Capture the cell that displays the provided text and extract its [x, y] central coordinate. 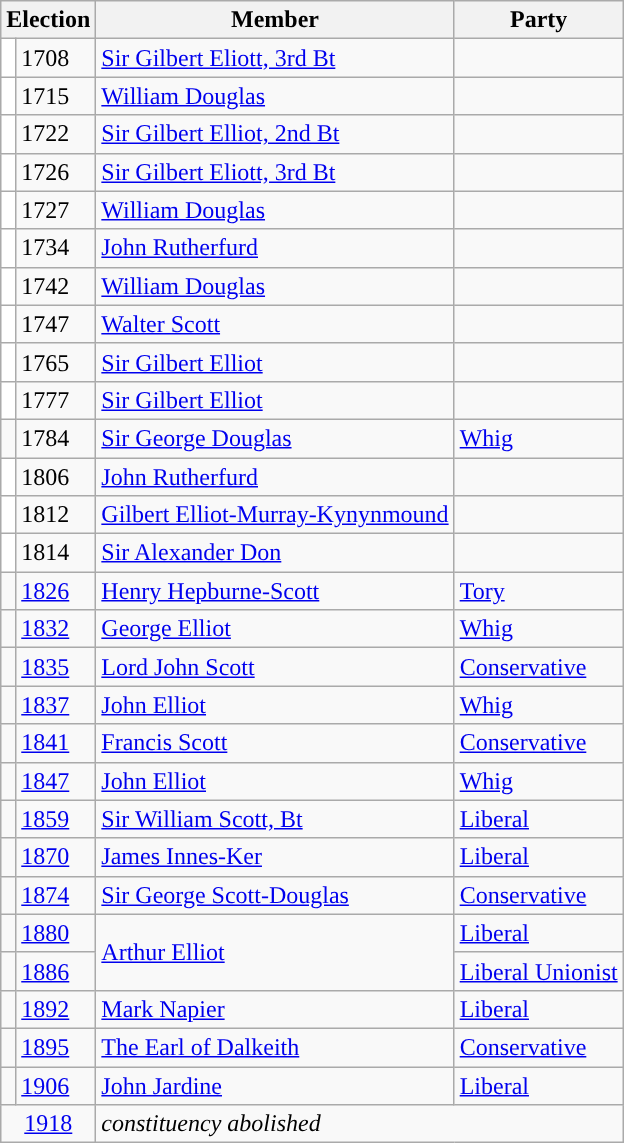
1886 [56, 971]
1918 [48, 1124]
1874 [56, 895]
1708 [56, 58]
Henry Hepburne-Scott [275, 591]
1832 [56, 629]
Arthur Elliot [275, 952]
1906 [56, 1085]
Liberal Unionist [538, 971]
Tory [538, 591]
1880 [56, 933]
1765 [56, 362]
1859 [56, 819]
1892 [56, 1009]
constituency abolished [360, 1124]
Lord John Scott [275, 667]
George Elliot [275, 629]
Francis Scott [275, 743]
1895 [56, 1047]
John Jardine [275, 1085]
Sir George Scott-Douglas [275, 895]
Walter Scott [275, 324]
1747 [56, 324]
1837 [56, 705]
Sir Gilbert Elliot, 2nd Bt [275, 134]
1715 [56, 96]
Sir William Scott, Bt [275, 819]
1734 [56, 248]
1742 [56, 286]
Mark Napier [275, 1009]
Sir George Douglas [275, 438]
1826 [56, 591]
Election [48, 20]
The Earl of Dalkeith [275, 1047]
1870 [56, 857]
1841 [56, 743]
1812 [56, 515]
1726 [56, 172]
1835 [56, 667]
James Innes-Ker [275, 857]
1806 [56, 477]
1722 [56, 134]
Sir Alexander Don [275, 553]
1847 [56, 781]
Party [538, 20]
Member [275, 20]
1777 [56, 400]
1727 [56, 210]
1814 [56, 553]
Gilbert Elliot-Murray-Kynynmound [275, 515]
1784 [56, 438]
